For the text-containing cell, return its midpoint in (X, Y) coordinate format. 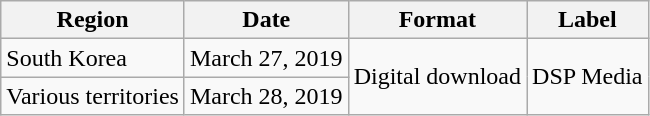
South Korea (93, 58)
Date (266, 20)
Digital download (437, 77)
March 28, 2019 (266, 96)
Label (588, 20)
Region (93, 20)
Format (437, 20)
March 27, 2019 (266, 58)
Various territories (93, 96)
DSP Media (588, 77)
